Return the (X, Y) coordinate for the center point of the cell that contains the specified text.  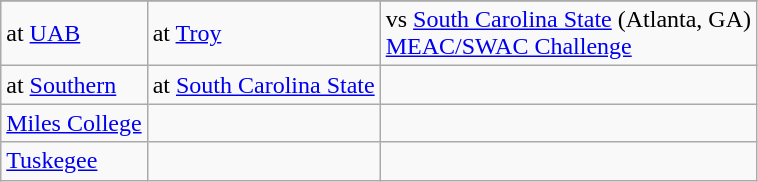
vs South Carolina State (Atlanta, GA)MEAC/SWAC Challenge (568, 34)
at Southern (74, 85)
at Troy (264, 34)
at UAB (74, 34)
Tuskegee (74, 161)
at South Carolina State (264, 85)
Miles College (74, 123)
